Find where the given text appears and provide that cell's center as (x, y) coordinate. 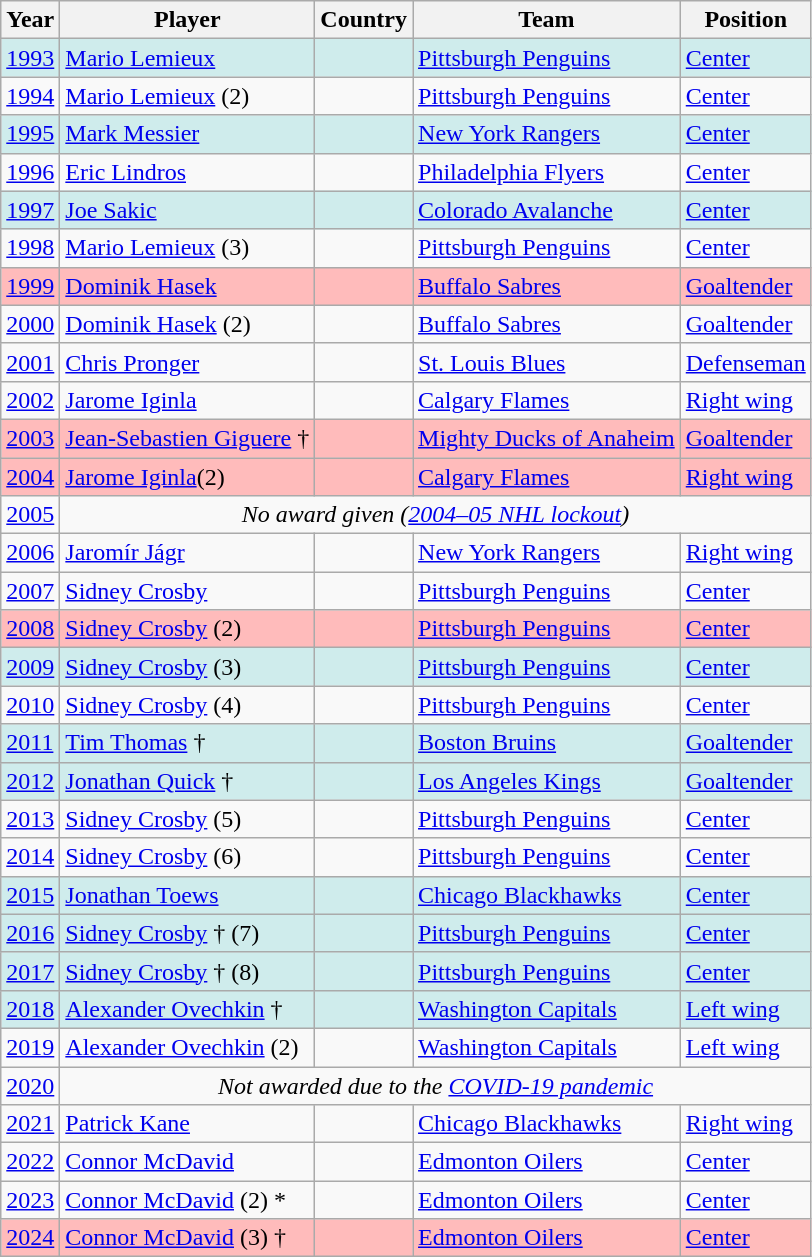
2014 (30, 857)
Sidney Crosby (2) (188, 629)
Dominik Hasek (2) (188, 324)
2009 (30, 667)
Eric Lindros (188, 172)
2006 (30, 553)
Jarome Iginla(2) (188, 477)
Jonathan Quick † (188, 781)
Sidney Crosby (3) (188, 667)
2020 (30, 1085)
2011 (30, 743)
2001 (30, 362)
Jonathan Toews (188, 895)
1997 (30, 210)
Alexander Ovechkin † (188, 1009)
Connor McDavid (2) * (188, 1200)
Tim Thomas † (188, 743)
2012 (30, 781)
Country (364, 20)
Sidney Crosby (188, 591)
1999 (30, 286)
2015 (30, 895)
2007 (30, 591)
Patrick Kane (188, 1124)
Jarome Iginla (188, 400)
Defenseman (746, 362)
2000 (30, 324)
2017 (30, 971)
2004 (30, 477)
Mighty Ducks of Anaheim (547, 438)
2010 (30, 705)
1994 (30, 96)
Sidney Crosby (5) (188, 819)
Position (746, 20)
Sidney Crosby † (7) (188, 933)
2005 (30, 515)
2008 (30, 629)
2022 (30, 1162)
Mario Lemieux (188, 58)
1995 (30, 134)
Mario Lemieux (3) (188, 248)
Sidney Crosby (4) (188, 705)
Jaromír Jágr (188, 553)
Sidney Crosby † (8) (188, 971)
2024 (30, 1238)
Not awarded due to the COVID-19 pandemic (436, 1085)
Connor McDavid (188, 1162)
Chris Pronger (188, 362)
Joe Sakic (188, 210)
Player (188, 20)
Connor McDavid (3) † (188, 1238)
Year (30, 20)
Sidney Crosby (6) (188, 857)
2002 (30, 400)
1993 (30, 58)
2003 (30, 438)
Team (547, 20)
Los Angeles Kings (547, 781)
Alexander Ovechkin (2) (188, 1047)
2023 (30, 1200)
2013 (30, 819)
No award given (2004–05 NHL lockout) (436, 515)
1998 (30, 248)
St. Louis Blues (547, 362)
1996 (30, 172)
2018 (30, 1009)
2016 (30, 933)
Dominik Hasek (188, 286)
2021 (30, 1124)
Philadelphia Flyers (547, 172)
Mario Lemieux (2) (188, 96)
2019 (30, 1047)
Jean-Sebastien Giguere † (188, 438)
Boston Bruins (547, 743)
Colorado Avalanche (547, 210)
Mark Messier (188, 134)
